Output the (x, y) coordinate of the center of the cell containing the given text.  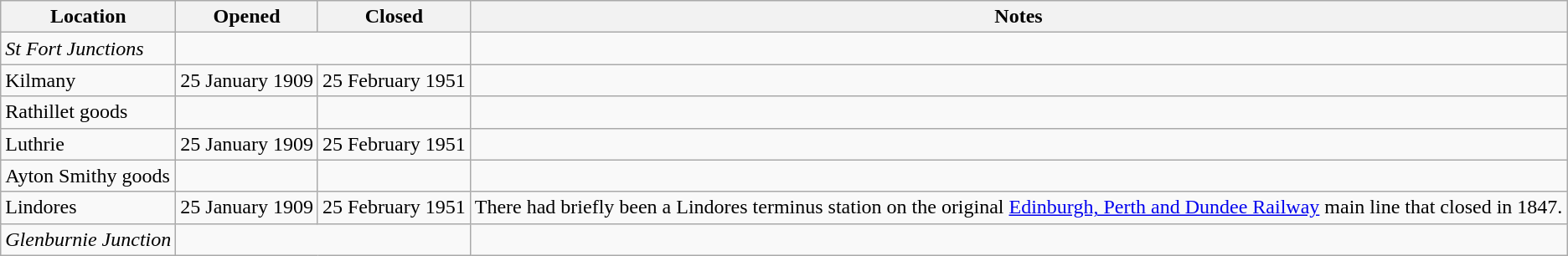
Notes (1019, 17)
Luthrie (89, 144)
Location (89, 17)
Glenburnie Junction (89, 239)
Ayton Smithy goods (89, 176)
St Fort Junctions (89, 49)
Rathillet goods (89, 112)
There had briefly been a Lindores terminus station on the original Edinburgh, Perth and Dundee Railway main line that closed in 1847. (1019, 207)
Kilmany (89, 80)
Lindores (89, 207)
Closed (394, 17)
Opened (247, 17)
